Pinpoint the cell where the given text exists, returning its (X, Y) midpoint coordinate. 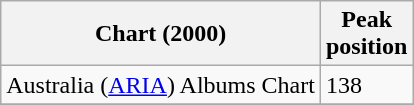
Chart (2000) (161, 34)
138 (366, 85)
Australia (ARIA) Albums Chart (161, 85)
Peakposition (366, 34)
